Capture the cell that displays the provided text and extract its [x, y] central coordinate. 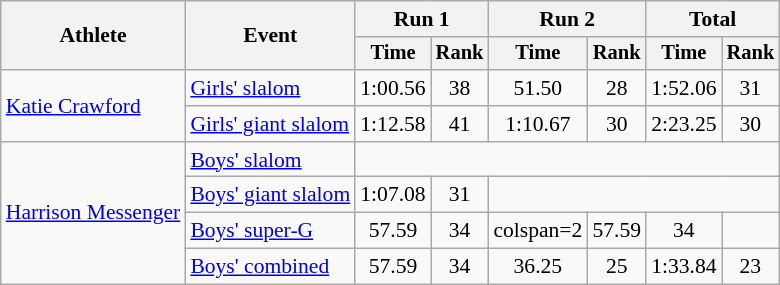
Event [270, 36]
25 [616, 267]
51.50 [538, 88]
Run 2 [567, 19]
Athlete [94, 36]
Boys' slalom [270, 160]
Total [712, 19]
28 [616, 88]
1:00.56 [392, 88]
Girls' giant slalom [270, 124]
1:12.58 [392, 124]
1:07.08 [392, 195]
Boys' giant slalom [270, 195]
1:33.84 [684, 267]
1:10.67 [538, 124]
colspan=2 [538, 231]
23 [751, 267]
Run 1 [422, 19]
Boys' combined [270, 267]
Boys' super-G [270, 231]
36.25 [538, 267]
41 [460, 124]
Harrison Messenger [94, 213]
Katie Crawford [94, 106]
2:23.25 [684, 124]
38 [460, 88]
1:52.06 [684, 88]
Girls' slalom [270, 88]
